Search for the cell housing the specified text and yield its [x, y] center coordinate. 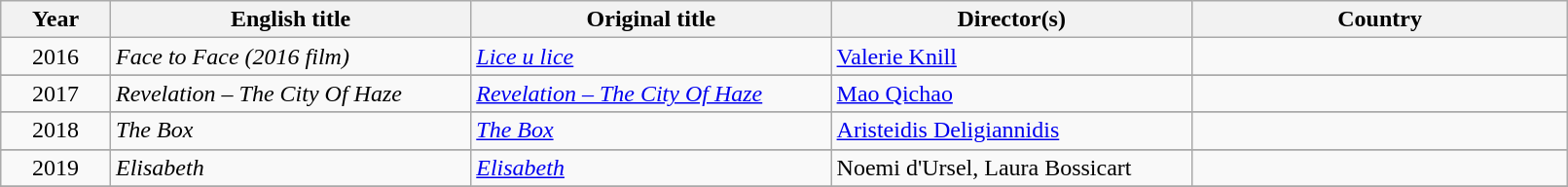
Director(s) [1011, 19]
2017 [56, 93]
2016 [56, 56]
Noemi d'Ursel, Laura Bossicart [1011, 168]
Face to Face (2016 film) [290, 56]
Aristeidis Deligiannidis [1011, 131]
Country [1379, 19]
Year [56, 19]
Lice u lice [651, 56]
2018 [56, 131]
Original title [651, 19]
2019 [56, 168]
Mao Qichao [1011, 93]
Valerie Knill [1011, 56]
English title [290, 19]
